Scan for the cell matching the given text and deliver its (X, Y) coordinate at center. 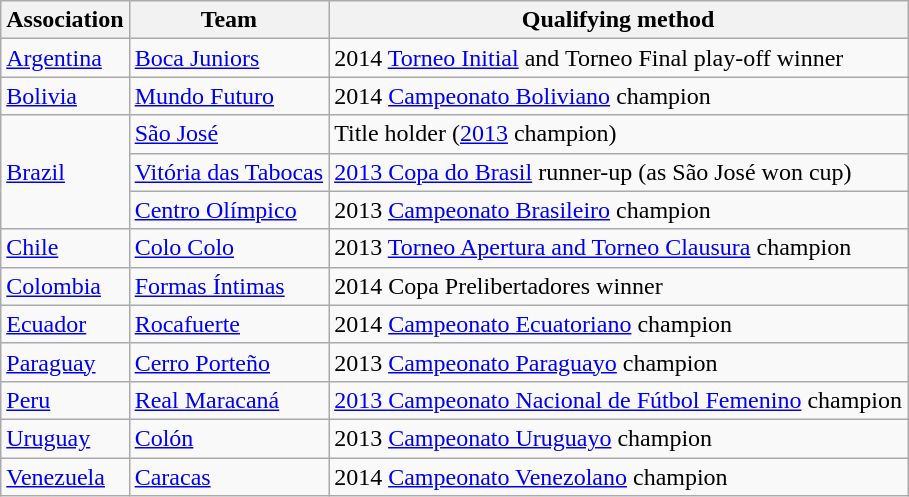
Qualifying method (618, 20)
Formas Íntimas (228, 286)
Real Maracaná (228, 400)
Paraguay (65, 362)
Team (228, 20)
Boca Juniors (228, 58)
2013 Campeonato Paraguayo champion (618, 362)
2014 Campeonato Ecuatoriano champion (618, 324)
Peru (65, 400)
Argentina (65, 58)
Cerro Porteño (228, 362)
Ecuador (65, 324)
Uruguay (65, 438)
Title holder (2013 champion) (618, 134)
Brazil (65, 172)
Association (65, 20)
São José (228, 134)
Caracas (228, 477)
Vitória das Tabocas (228, 172)
2014 Campeonato Boliviano champion (618, 96)
Venezuela (65, 477)
Colón (228, 438)
2013 Campeonato Nacional de Fútbol Femenino champion (618, 400)
2014 Campeonato Venezolano champion (618, 477)
2013 Campeonato Uruguayo champion (618, 438)
Colo Colo (228, 248)
2014 Torneo Initial and Torneo Final play-off winner (618, 58)
Mundo Futuro (228, 96)
Rocafuerte (228, 324)
Bolivia (65, 96)
2013 Campeonato Brasileiro champion (618, 210)
Centro Olímpico (228, 210)
2013 Torneo Apertura and Torneo Clausura champion (618, 248)
2014 Copa Prelibertadores winner (618, 286)
2013 Copa do Brasil runner-up (as São José won cup) (618, 172)
Colombia (65, 286)
Chile (65, 248)
